Detect which cell encompasses the target text, then output its [x, y] center coordinate. 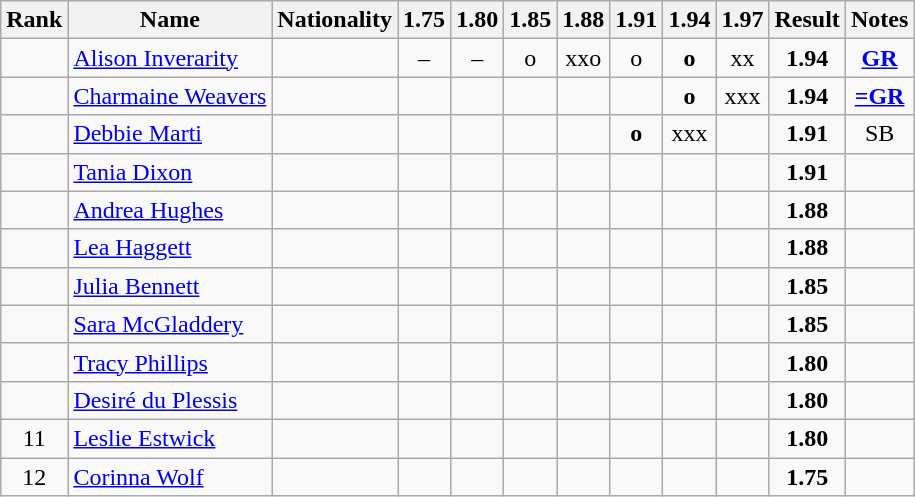
Result [807, 20]
Alison Inverarity [170, 58]
Leslie Estwick [170, 438]
Charmaine Weavers [170, 96]
xxo [584, 58]
Rank [34, 20]
Nationality [335, 20]
Julia Bennett [170, 286]
Corinna Wolf [170, 477]
Name [170, 20]
GR [879, 58]
12 [34, 477]
Tracy Phillips [170, 362]
Debbie Marti [170, 134]
Desiré du Plessis [170, 400]
Lea Haggett [170, 248]
=GR [879, 96]
Tania Dixon [170, 172]
Sara McGladdery [170, 324]
11 [34, 438]
1.97 [742, 20]
Andrea Hughes [170, 210]
Notes [879, 20]
xx [742, 58]
SB [879, 134]
